Locate the cell with the specified text and output its (X, Y) center coordinate. 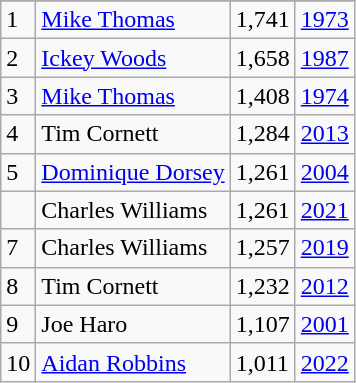
1973 (324, 20)
5 (18, 172)
4 (18, 134)
1 (18, 20)
Dominique Dorsey (133, 172)
1,284 (262, 134)
8 (18, 286)
1,232 (262, 286)
3 (18, 96)
2012 (324, 286)
1974 (324, 96)
Joe Haro (133, 324)
1987 (324, 58)
2001 (324, 324)
7 (18, 248)
1,257 (262, 248)
1,741 (262, 20)
1,107 (262, 324)
2022 (324, 362)
10 (18, 362)
Ickey Woods (133, 58)
2019 (324, 248)
1,658 (262, 58)
9 (18, 324)
2004 (324, 172)
Aidan Robbins (133, 362)
2013 (324, 134)
1,011 (262, 362)
2 (18, 58)
2021 (324, 210)
1,408 (262, 96)
